Determine the [X, Y] coordinate at the center of the cell enclosing the given text.  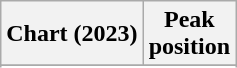
Chart (2023) [72, 34]
Peakposition [189, 34]
